Detect which cell encompasses the target text, then output its [X, Y] center coordinate. 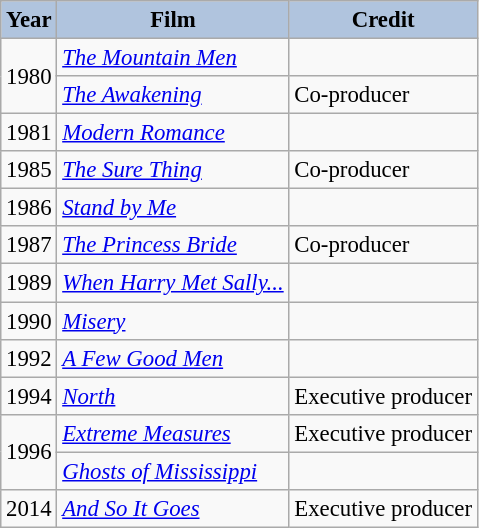
The Awakening [173, 95]
The Mountain Men [173, 58]
A Few Good Men [173, 358]
1990 [29, 321]
Modern Romance [173, 133]
Stand by Me [173, 208]
1994 [29, 396]
1987 [29, 245]
The Princess Bride [173, 245]
1996 [29, 452]
Misery [173, 321]
1980 [29, 76]
And So It Goes [173, 509]
2014 [29, 509]
Film [173, 20]
Extreme Measures [173, 433]
1985 [29, 170]
Ghosts of Mississippi [173, 471]
The Sure Thing [173, 170]
Credit [383, 20]
1986 [29, 208]
1992 [29, 358]
Year [29, 20]
When Harry Met Sally... [173, 283]
1989 [29, 283]
North [173, 396]
1981 [29, 133]
